Find where the given text appears and provide that cell's center as [X, Y] coordinate. 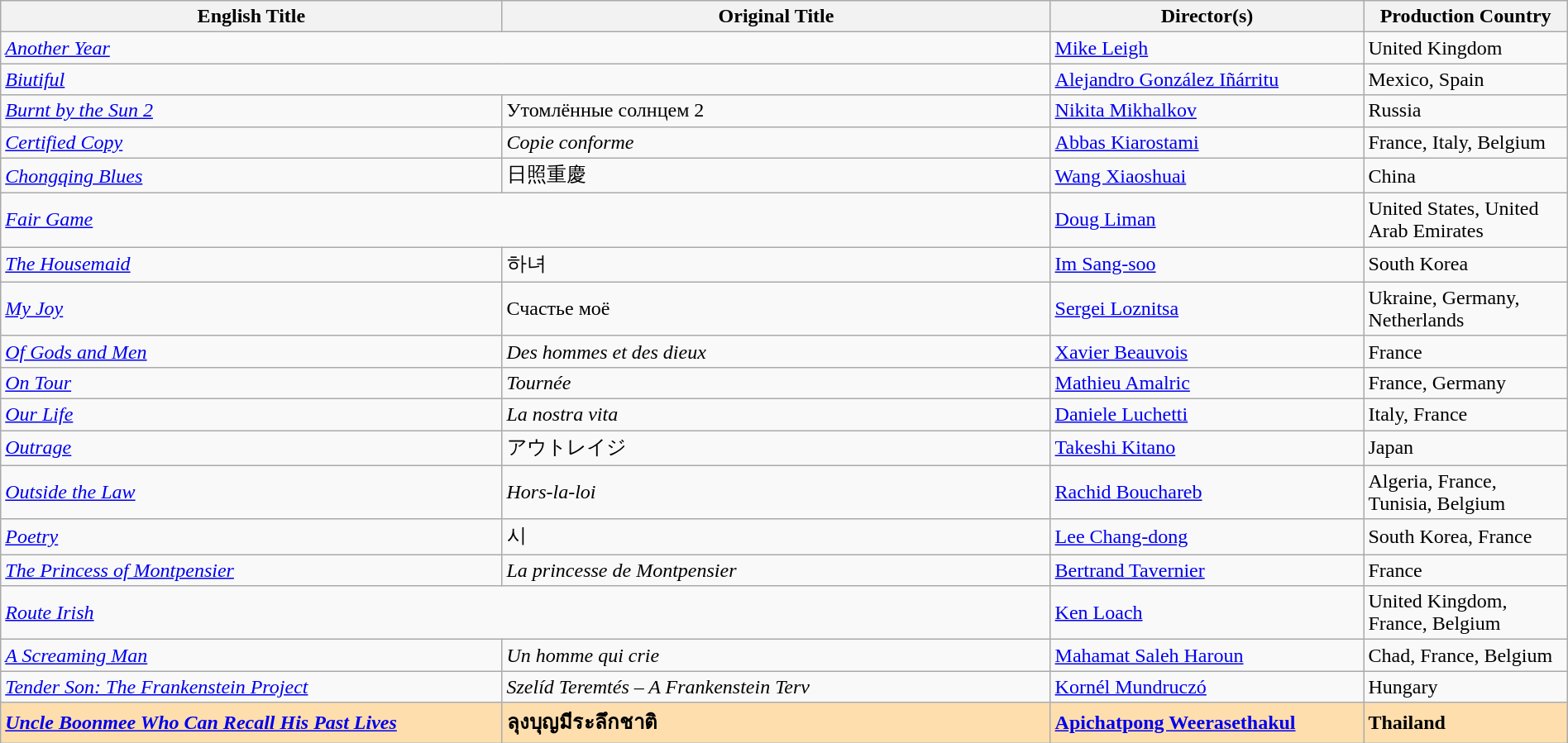
Our Life [251, 414]
Hungary [1465, 687]
The Housemaid [251, 264]
Route Irish [526, 613]
Certified Copy [251, 142]
My Joy [251, 309]
시 [776, 537]
China [1465, 175]
Ukraine, Germany, Netherlands [1465, 309]
La princesse de Montpensier [776, 570]
Rachid Bouchareb [1207, 493]
Abbas Kiarostami [1207, 142]
Apichatpong Weerasethakul [1207, 722]
Mahamat Saleh Haroun [1207, 655]
Xavier Beauvois [1207, 351]
La nostra vita [776, 414]
Original Title [776, 17]
Poetry [251, 537]
France, Italy, Belgium [1465, 142]
United Kingdom, France, Belgium [1465, 613]
Outrage [251, 448]
Production Country [1465, 17]
Wang Xiaoshuai [1207, 175]
South Korea, France [1465, 537]
Biutiful [526, 79]
Bertrand Tavernier [1207, 570]
Russia [1465, 111]
Alejandro González Iñárritu [1207, 79]
Tournée [776, 383]
A Screaming Man [251, 655]
Director(s) [1207, 17]
Mike Leigh [1207, 48]
Doug Liman [1207, 220]
Uncle Boonmee Who Can Recall His Past Lives [251, 722]
The Princess of Montpensier [251, 570]
Im Sang-soo [1207, 264]
Des hommes et des dieux [776, 351]
Sergei Loznitsa [1207, 309]
Chongqing Blues [251, 175]
Copie conforme [776, 142]
United States, United Arab Emirates [1465, 220]
アウトレイジ [776, 448]
On Tour [251, 383]
Lee Chang-dong [1207, 537]
South Korea [1465, 264]
Утомлённые солнцем 2 [776, 111]
Fair Game [526, 220]
Mathieu Amalric [1207, 383]
Daniele Luchetti [1207, 414]
Thailand [1465, 722]
Mexico, Spain [1465, 79]
Nikita Mikhalkov [1207, 111]
Ken Loach [1207, 613]
Chad, France, Belgium [1465, 655]
Hors-la-loi [776, 493]
Outside the Law [251, 493]
Japan [1465, 448]
Takeshi Kitano [1207, 448]
United Kingdom [1465, 48]
Italy, France [1465, 414]
Счастье моё [776, 309]
하녀 [776, 264]
Another Year [526, 48]
Burnt by the Sun 2 [251, 111]
Kornél Mundruczó [1207, 687]
Of Gods and Men [251, 351]
France, Germany [1465, 383]
日照重慶 [776, 175]
Algeria, France, Tunisia, Belgium [1465, 493]
Szelíd Teremtés – A Frankenstein Terv [776, 687]
ลุงบุญมีระลึกชาติ [776, 722]
English Title [251, 17]
Un homme qui crie [776, 655]
Tender Son: The Frankenstein Project [251, 687]
